Search for the cell housing the specified text and yield its [x, y] center coordinate. 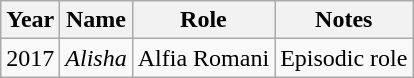
Role [203, 20]
Alfia Romani [203, 58]
Notes [344, 20]
2017 [30, 58]
Year [30, 20]
Episodic role [344, 58]
Alisha [96, 58]
Name [96, 20]
